Return (X, Y) of the center of cell containing provided text 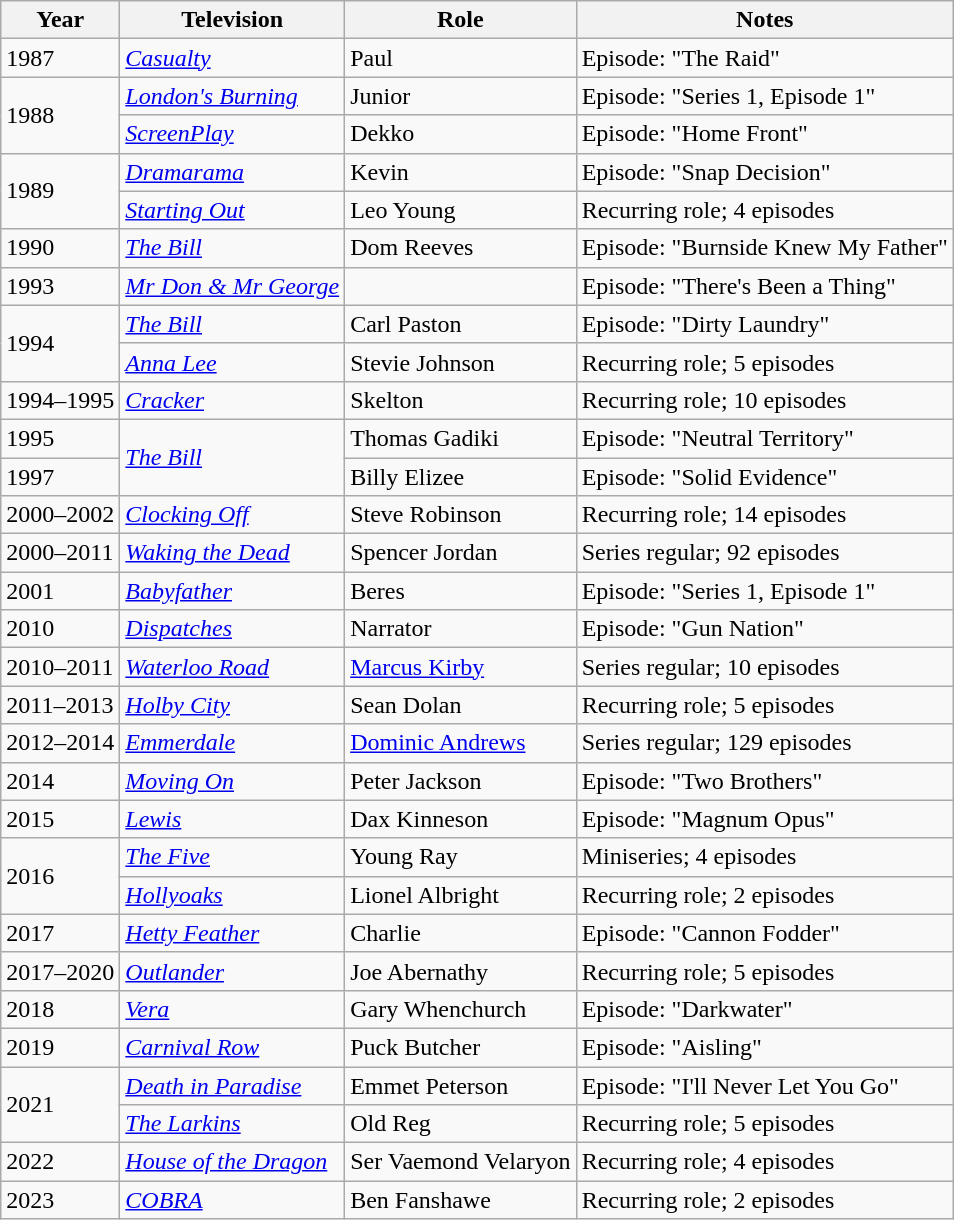
Spencer Jordan (460, 553)
Ben Fanshawe (460, 1200)
Vera (232, 1009)
Role (460, 20)
Paul (460, 58)
1997 (60, 477)
Carnival Row (232, 1047)
Series regular; 10 episodes (764, 667)
Dax Kinneson (460, 819)
Series regular; 129 episodes (764, 743)
Gary Whenchurch (460, 1009)
Episode: "Two Brothers" (764, 781)
Dominic Andrews (460, 743)
1988 (60, 115)
Cracker (232, 400)
2016 (60, 876)
Beres (460, 591)
Billy Elizee (460, 477)
Episode: "Dirty Laundry" (764, 324)
Sean Dolan (460, 705)
2015 (60, 819)
Lewis (232, 819)
Waking the Dead (232, 553)
Mr Don & Mr George (232, 286)
2022 (60, 1162)
2011–2013 (60, 705)
Emmet Peterson (460, 1085)
Dispatches (232, 629)
Puck Butcher (460, 1047)
Clocking Off (232, 515)
Old Reg (460, 1124)
Starting Out (232, 210)
Episode: "Burnside Knew My Father" (764, 248)
Leo Young (460, 210)
1990 (60, 248)
Babyfather (232, 591)
2021 (60, 1104)
Holby City (232, 705)
1994 (60, 343)
1994–1995 (60, 400)
Episode: "Neutral Territory" (764, 438)
ScreenPlay (232, 134)
Episode: "The Raid" (764, 58)
Episode: "Gun Nation" (764, 629)
Moving On (232, 781)
Carl Paston (460, 324)
2012–2014 (60, 743)
Recurring role; 10 episodes (764, 400)
Year (60, 20)
Casualty (232, 58)
Dekko (460, 134)
2014 (60, 781)
Episode: "Solid Evidence" (764, 477)
2023 (60, 1200)
2017 (60, 933)
2000–2011 (60, 553)
2019 (60, 1047)
2017–2020 (60, 971)
2010–2011 (60, 667)
House of the Dragon (232, 1162)
Joe Abernathy (460, 971)
Ser Vaemond Velaryon (460, 1162)
Episode: "Darkwater" (764, 1009)
London's Burning (232, 96)
Episode: "Aisling" (764, 1047)
Notes (764, 20)
Episode: "I'll Never Let You Go" (764, 1085)
1995 (60, 438)
Recurring role; 14 episodes (764, 515)
Young Ray (460, 857)
Episode: "Cannon Fodder" (764, 933)
1993 (60, 286)
Episode: "Home Front" (764, 134)
Hetty Feather (232, 933)
The Five (232, 857)
Anna Lee (232, 362)
Skelton (460, 400)
Stevie Johnson (460, 362)
Lionel Albright (460, 895)
Charlie (460, 933)
Television (232, 20)
Series regular; 92 episodes (764, 553)
Death in Paradise (232, 1085)
Steve Robinson (460, 515)
The Larkins (232, 1124)
Episode: "Magnum Opus" (764, 819)
Peter Jackson (460, 781)
2010 (60, 629)
Marcus Kirby (460, 667)
Episode: "Snap Decision" (764, 172)
2018 (60, 1009)
Kevin (460, 172)
Hollyoaks (232, 895)
Dom Reeves (460, 248)
1989 (60, 191)
2001 (60, 591)
1987 (60, 58)
Junior (460, 96)
2000–2002 (60, 515)
Outlander (232, 971)
Waterloo Road (232, 667)
Thomas Gadiki (460, 438)
Narrator (460, 629)
Emmerdale (232, 743)
Dramarama (232, 172)
Episode: "There's Been a Thing" (764, 286)
COBRA (232, 1200)
Miniseries; 4 episodes (764, 857)
